For the text-containing cell, return its midpoint in [x, y] coordinate format. 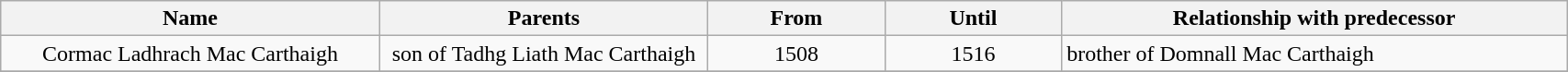
From [796, 18]
Name [190, 18]
brother of Domnall Mac Carthaigh [1314, 54]
Until [973, 18]
son of Tadhg Liath Mac Carthaigh [544, 54]
Cormac Ladhrach Mac Carthaigh [190, 54]
1508 [796, 54]
Relationship with predecessor [1314, 18]
1516 [973, 54]
Parents [544, 18]
